Return [x, y] of the center of cell containing provided text 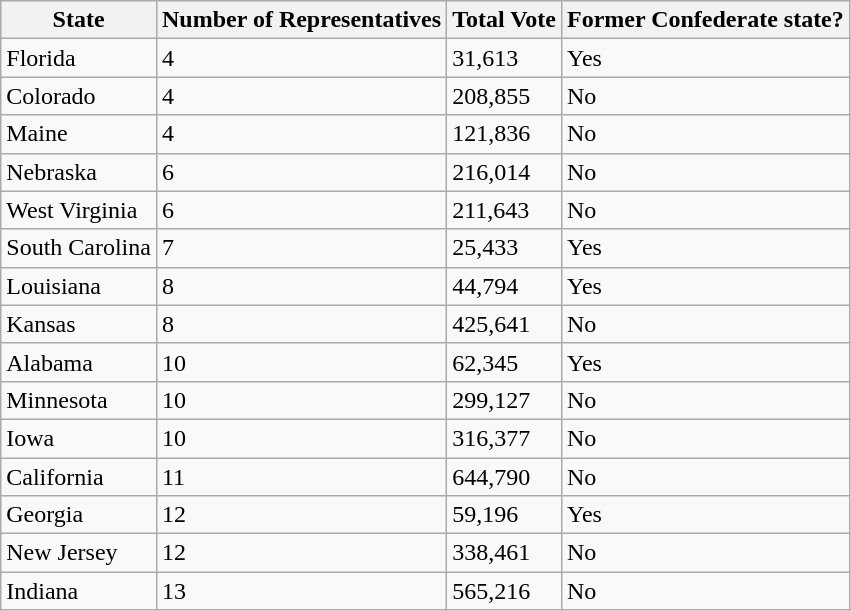
565,216 [504, 591]
Louisiana [79, 286]
New Jersey [79, 553]
Maine [79, 134]
25,433 [504, 248]
59,196 [504, 515]
Total Vote [504, 20]
338,461 [504, 553]
Colorado [79, 96]
Georgia [79, 515]
7 [301, 248]
Number of Representatives [301, 20]
California [79, 477]
Florida [79, 58]
Indiana [79, 591]
Nebraska [79, 172]
208,855 [504, 96]
13 [301, 591]
South Carolina [79, 248]
Minnesota [79, 400]
Kansas [79, 324]
316,377 [504, 438]
425,641 [504, 324]
11 [301, 477]
Former Confederate state? [705, 20]
44,794 [504, 286]
West Virginia [79, 210]
216,014 [504, 172]
Alabama [79, 362]
299,127 [504, 400]
State [79, 20]
121,836 [504, 134]
Iowa [79, 438]
31,613 [504, 58]
211,643 [504, 210]
644,790 [504, 477]
62,345 [504, 362]
